Locate the cell with the specified text and output its [x, y] center coordinate. 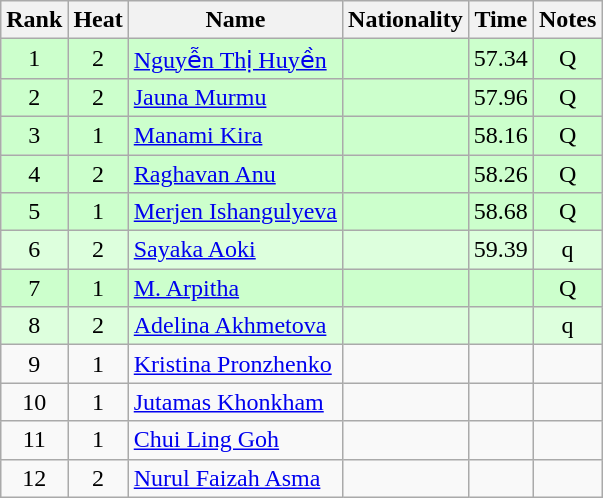
8 [34, 326]
Notes [567, 20]
58.26 [500, 173]
Chui Ling Goh [235, 440]
59.39 [500, 250]
Adelina Akhmetova [235, 326]
57.34 [500, 59]
Raghavan Anu [235, 173]
Name [235, 20]
Jutamas Khonkham [235, 402]
Manami Kira [235, 135]
Rank [34, 20]
10 [34, 402]
11 [34, 440]
3 [34, 135]
Time [500, 20]
5 [34, 212]
58.68 [500, 212]
Sayaka Aoki [235, 250]
6 [34, 250]
4 [34, 173]
Kristina Pronzhenko [235, 364]
Nationality [406, 20]
Heat [98, 20]
9 [34, 364]
12 [34, 478]
Jauna Murmu [235, 97]
58.16 [500, 135]
7 [34, 288]
57.96 [500, 97]
Nurul Faizah Asma [235, 478]
Nguyễn Thị Huyền [235, 59]
Merjen Ishangulyeva [235, 212]
M. Arpitha [235, 288]
